Scan for the cell matching the given text and deliver its [x, y] coordinate at center. 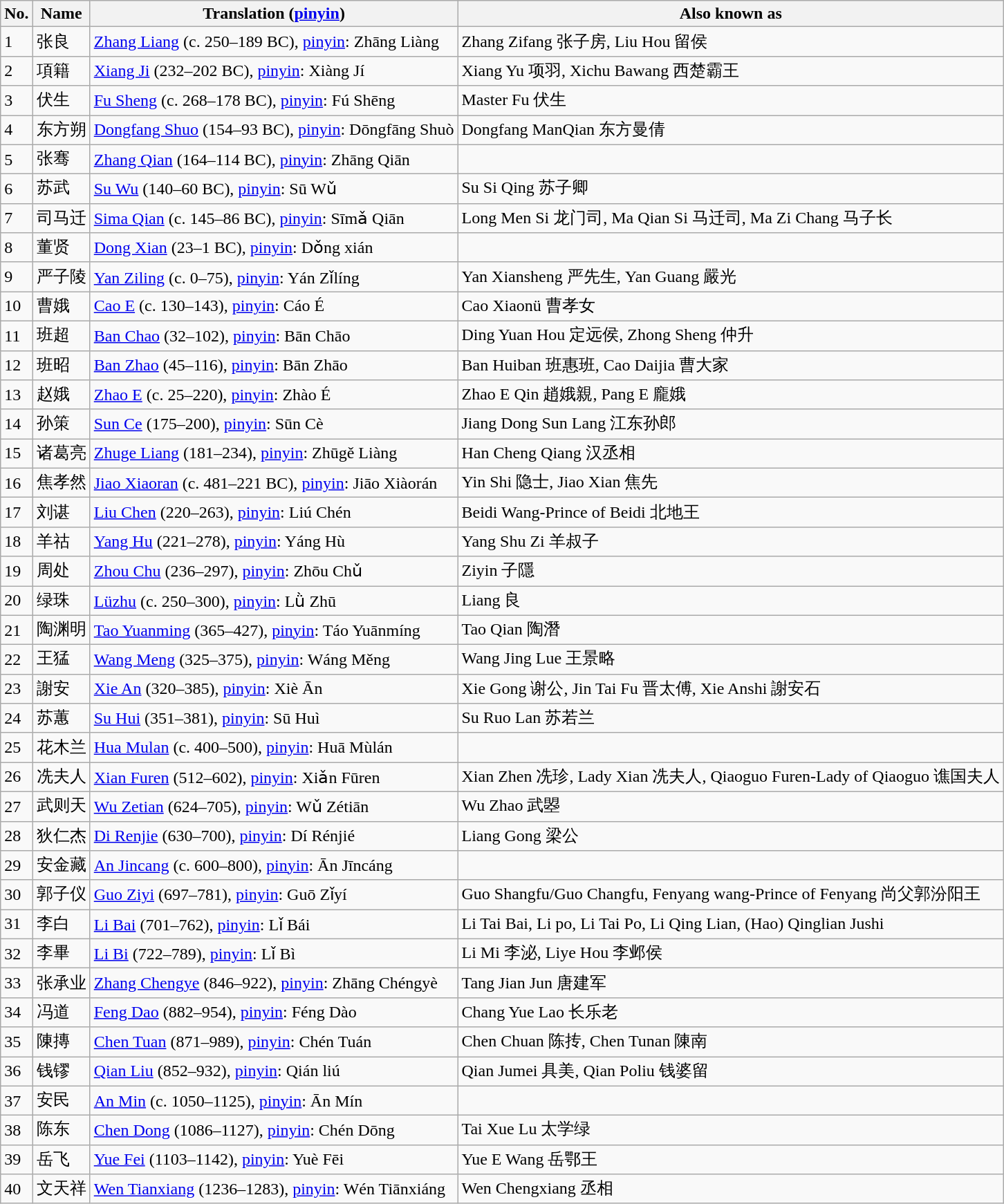
Han Cheng Qiang 汉丞相 [731, 453]
Ban Huiban 班惠班, Cao Daijia 曹大家 [731, 365]
Chen Chuan 陈抟, Chen Tunan 陳南 [731, 1042]
Beidi Wang-Prince of Beidi 北地王 [731, 513]
Zhao E Qin 趙娥親, Pang E 龐娥 [731, 395]
8 [17, 247]
6 [17, 189]
項籍 [61, 70]
严子陵 [61, 276]
2 [17, 70]
Jiang Dong Sun Lang 江东孙郎 [731, 424]
10 [17, 307]
张承业 [61, 983]
An Jincang (c. 600–800), pinyin: Ān Jīncáng [274, 865]
Xiang Ji (232–202 BC), pinyin: Xiàng Jí [274, 70]
Zhang Liang (c. 250–189 BC), pinyin: Zhāng Liàng [274, 41]
苏武 [61, 189]
Hua Mulan (c. 400–500), pinyin: Huā Mùlán [274, 748]
Su Ruo Lan 苏若兰 [731, 719]
Xie Gong 谢公, Jin Tai Fu 晋太傅, Xie Anshi 謝安石 [731, 688]
33 [17, 983]
Wang Jing Lue 王景略 [731, 659]
钱镠 [61, 1071]
19 [17, 571]
李白 [61, 925]
30 [17, 894]
Yang Shu Zi 羊叔子 [731, 542]
39 [17, 1160]
曹娥 [61, 307]
Guo Ziyi (697–781), pinyin: Guō Zǐyí [274, 894]
安民 [61, 1100]
40 [17, 1189]
Dong Xian (23–1 BC), pinyin: Dǒng xián [274, 247]
郭子仪 [61, 894]
Wu Zetian (624–705), pinyin: Wǔ Zétiān [274, 806]
Cao Xiaonü 曹孝女 [731, 307]
18 [17, 542]
Zhang Zifang 张子房, Liu Hou 留侯 [731, 41]
Dongfang Shuo (154–93 BC), pinyin: Dōngfāng Shuò [274, 130]
22 [17, 659]
文天祥 [61, 1189]
Qian Jumei 具美, Qian Poliu 钱婆留 [731, 1071]
Feng Dao (882–954), pinyin: Féng Dào [274, 1012]
21 [17, 630]
王猛 [61, 659]
Wen Tianxiang (1236–1283), pinyin: Wén Tiānxiáng [274, 1189]
Su Wu (140–60 BC), pinyin: Sū Wǔ [274, 189]
23 [17, 688]
Name [61, 14]
27 [17, 806]
冯道 [61, 1012]
Tang Jian Jun 唐建军 [731, 983]
36 [17, 1071]
董贤 [61, 247]
Zhang Chengye (846–922), pinyin: Zhāng Chéngyè [274, 983]
Master Fu 伏生 [731, 101]
24 [17, 719]
陳摶 [61, 1042]
Sima Qian (c. 145–86 BC), pinyin: Sīmǎ Qiān [274, 218]
37 [17, 1100]
Ziyin 子隱 [731, 571]
张良 [61, 41]
20 [17, 601]
Dongfang ManQian 东方曼倩 [731, 130]
Su Si Qing 苏子卿 [731, 189]
Liu Chen (220–263), pinyin: Liú Chén [274, 513]
刘谌 [61, 513]
武则天 [61, 806]
Li Bi (722–789), pinyin: Lǐ Bì [274, 954]
班昭 [61, 365]
赵娥 [61, 395]
3 [17, 101]
李畢 [61, 954]
Guo Shangfu/Guo Changfu, Fenyang wang-Prince of Fenyang 尚父郭汾阳王 [731, 894]
张骞 [61, 159]
Cao E (c. 130–143), pinyin: Cáo É [274, 307]
Long Men Si 龙门司, Ma Qian Si 马迁司, Ma Zi Chang 马子长 [731, 218]
28 [17, 836]
Ban Zhao (45–116), pinyin: Bān Zhāo [274, 365]
5 [17, 159]
Tao Yuanming (365–427), pinyin: Táo Yuānmíng [274, 630]
陶渊明 [61, 630]
诸葛亮 [61, 453]
Wang Meng (325–375), pinyin: Wáng Měng [274, 659]
Xiang Yu 项羽, Xichu Bawang 西楚霸王 [731, 70]
安金藏 [61, 865]
14 [17, 424]
Chen Dong (1086–1127), pinyin: Chén Dōng [274, 1131]
9 [17, 276]
No. [17, 14]
謝安 [61, 688]
焦孝然 [61, 482]
Yan Ziling (c. 0–75), pinyin: Yán Zǐlíng [274, 276]
35 [17, 1042]
11 [17, 336]
Xian Zhen 冼珍, Lady Xian 冼夫人, Qiaoguo Furen-Lady of Qiaoguo 谯国夫人 [731, 777]
狄仁杰 [61, 836]
Li Tai Bai, Li po, Li Tai Po, Li Qing Lian, (Hao) Qinglian Jushi [731, 925]
绿珠 [61, 601]
司马迁 [61, 218]
班超 [61, 336]
Li Bai (701–762), pinyin: Lǐ Bái [274, 925]
Yin Shi 隐士, Jiao Xian 焦先 [731, 482]
7 [17, 218]
26 [17, 777]
岳飞 [61, 1160]
Zhou Chu (236–297), pinyin: Zhōu Chǔ [274, 571]
An Min (c. 1050–1125), pinyin: Ān Mín [274, 1100]
Liang 良 [731, 601]
38 [17, 1131]
Yue Fei (1103–1142), pinyin: Yuè Fēi [274, 1160]
17 [17, 513]
Yue E Wang 岳鄂王 [731, 1160]
Zhuge Liang (181–234), pinyin: Zhūgě Liàng [274, 453]
Tai Xue Lu 太学绿 [731, 1131]
孙策 [61, 424]
13 [17, 395]
Fu Sheng (c. 268–178 BC), pinyin: Fú Shēng [274, 101]
Xie An (320–385), pinyin: Xiè Ān [274, 688]
Su Hui (351–381), pinyin: Sū Huì [274, 719]
Liang Gong 梁公 [731, 836]
4 [17, 130]
Sun Ce (175–200), pinyin: Sūn Cè [274, 424]
周处 [61, 571]
1 [17, 41]
Wu Zhao 武曌 [731, 806]
Wen Chengxiang 丞相 [731, 1189]
东方朔 [61, 130]
Ding Yuan Hou 定远侯, Zhong Sheng 仲升 [731, 336]
Li Mi 李泌, Liye Hou 李邺侯 [731, 954]
Yan Xiansheng 严先生, Yan Guang 嚴光 [731, 276]
Qian Liu (852–932), pinyin: Qián liú [274, 1071]
12 [17, 365]
Ban Chao (32–102), pinyin: Bān Chāo [274, 336]
Xian Furen (512–602), pinyin: Xiǎn Fūren [274, 777]
34 [17, 1012]
花木兰 [61, 748]
羊祜 [61, 542]
Zhao E (c. 25–220), pinyin: Zhào É [274, 395]
Zhang Qian (164–114 BC), pinyin: Zhāng Qiān [274, 159]
冼夫人 [61, 777]
Chen Tuan (871–989), pinyin: Chén Tuán [274, 1042]
16 [17, 482]
32 [17, 954]
Yang Hu (221–278), pinyin: Yáng Hù [274, 542]
31 [17, 925]
陈东 [61, 1131]
29 [17, 865]
Jiao Xiaoran (c. 481–221 BC), pinyin: Jiāo Xiàorán [274, 482]
伏生 [61, 101]
Also known as [731, 14]
Tao Qian 陶潛 [731, 630]
Lüzhu (c. 250–300), pinyin: Lǜ Zhū [274, 601]
15 [17, 453]
25 [17, 748]
Translation (pinyin) [274, 14]
苏蕙 [61, 719]
Chang Yue Lao 长乐老 [731, 1012]
Di Renjie (630–700), pinyin: Dí Rénjié [274, 836]
